Locate the cell with the specified text and output its (x, y) center coordinate. 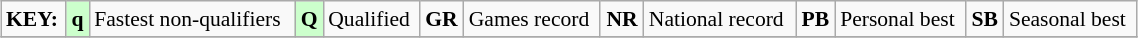
NR (622, 19)
PB (816, 19)
KEY: (34, 19)
Games record (532, 19)
Qualified (371, 19)
SB (985, 19)
Fastest non-qualifiers (192, 19)
Q (309, 19)
q (78, 19)
Seasonal best (1070, 19)
Personal best (900, 19)
GR (442, 19)
National record (720, 19)
